Output the (X, Y) coordinate of the center of the cell containing the given text.  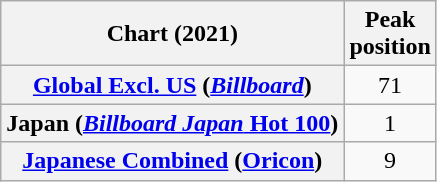
1 (390, 123)
Japan (Billboard Japan Hot 100) (172, 123)
Chart (2021) (172, 34)
71 (390, 85)
9 (390, 161)
Global Excl. US (Billboard) (172, 85)
Japanese Combined (Oricon) (172, 161)
Peakposition (390, 34)
